Identify which cell holds the provided text, then report its [x, y] central coordinate. 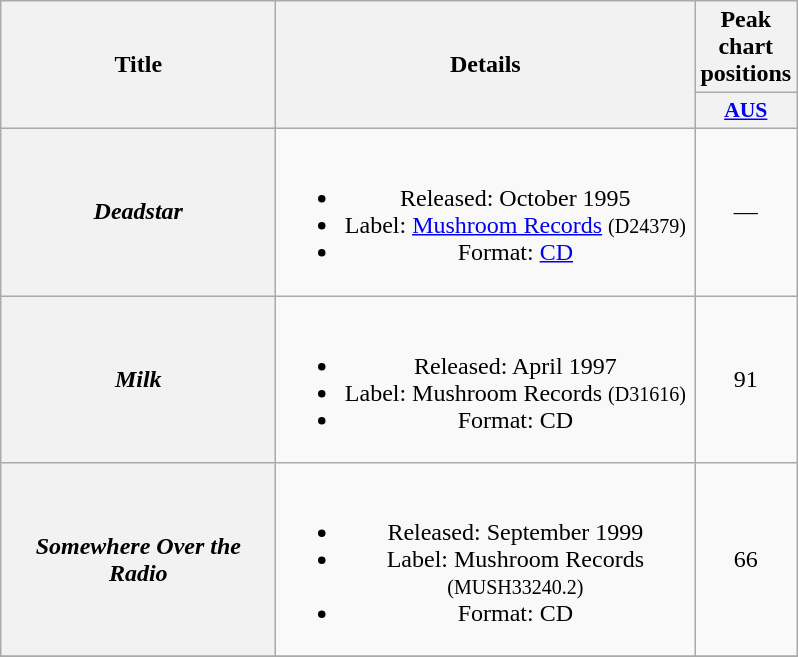
66 [746, 560]
Milk [138, 380]
Peak chart positions [746, 47]
Released: April 1997Label: Mushroom Records (D31616)Format: CD [486, 380]
Somewhere Over the Radio [138, 560]
Details [486, 65]
Released: September 1999Label: Mushroom Records (MUSH33240.2)Format: CD [486, 560]
— [746, 212]
Released: October 1995Label: Mushroom Records (D24379)Format: CD [486, 212]
Deadstar [138, 212]
91 [746, 380]
Title [138, 65]
AUS [746, 111]
